Scan for the cell matching the given text and deliver its [x, y] coordinate at center. 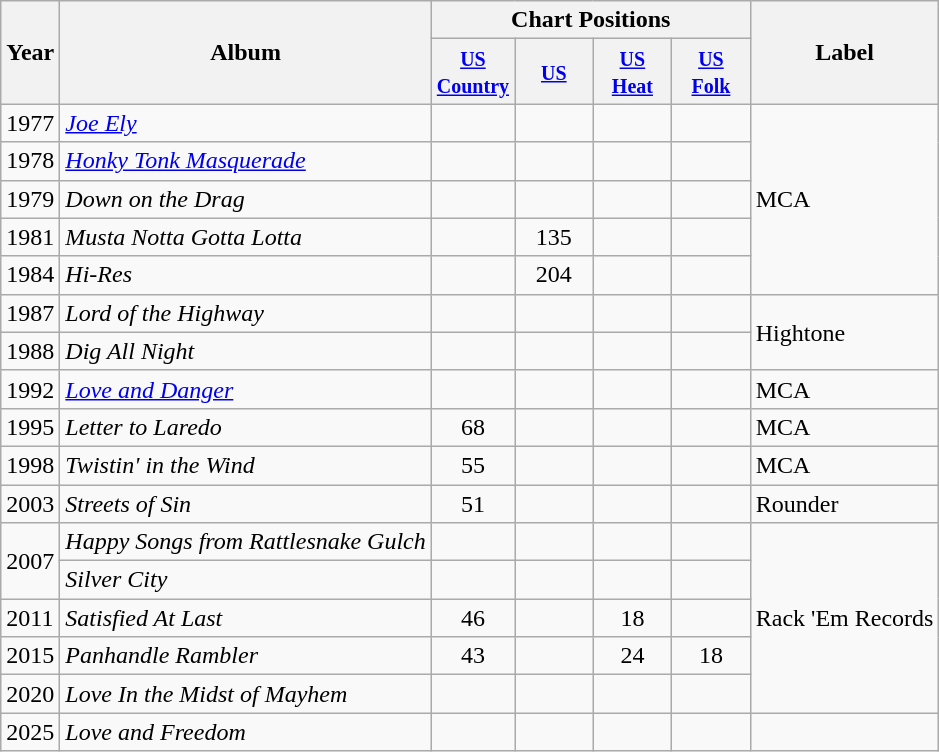
Album [246, 52]
Rounder [844, 503]
2020 [30, 694]
Panhandle Rambler [246, 656]
204 [554, 275]
2011 [30, 618]
51 [472, 503]
Chart Positions [590, 20]
Joe Ely [246, 123]
24 [632, 656]
1987 [30, 313]
1977 [30, 123]
Down on the Drag [246, 199]
Silver City [246, 580]
Year [30, 52]
2015 [30, 656]
2025 [30, 732]
1998 [30, 465]
Lord of the Highway [246, 313]
US Country [472, 72]
Label [844, 52]
1995 [30, 427]
2007 [30, 561]
1979 [30, 199]
135 [554, 237]
Happy Songs from Rattlesnake Gulch [246, 542]
1981 [30, 237]
1992 [30, 389]
Dig All Night [246, 351]
Twistin' in the Wind [246, 465]
68 [472, 427]
1988 [30, 351]
46 [472, 618]
Love and Danger [246, 389]
Streets of Sin [246, 503]
55 [472, 465]
US [554, 72]
US Heat [632, 72]
Satisfied At Last [246, 618]
1984 [30, 275]
Hightone [844, 332]
Hi-Res [246, 275]
2003 [30, 503]
Letter to Laredo [246, 427]
Honky Tonk Masquerade [246, 161]
Love and Freedom [246, 732]
US Folk [712, 72]
Rack 'Em Records [844, 618]
43 [472, 656]
1978 [30, 161]
Musta Notta Gotta Lotta [246, 237]
Love In the Midst of Mayhem [246, 694]
